Detect which cell encompasses the target text, then output its [X, Y] center coordinate. 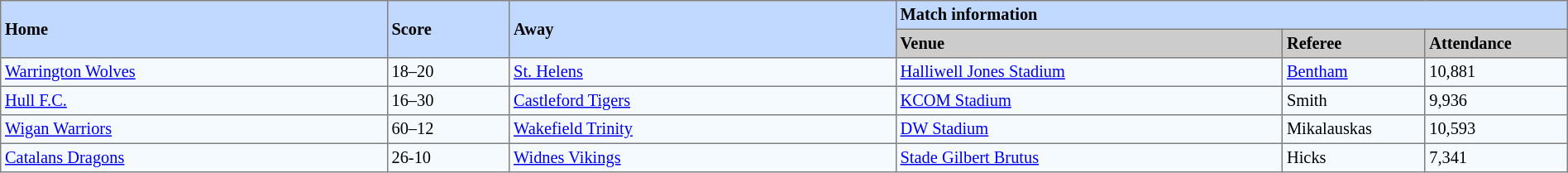
Referee [1354, 43]
Mikalauskas [1354, 129]
16–30 [448, 100]
Attendance [1496, 43]
10,593 [1496, 129]
KCOM Stadium [1088, 100]
Halliwell Jones Stadium [1088, 72]
Hull F.C. [194, 100]
26-10 [448, 157]
Match information [1231, 15]
9,936 [1496, 100]
Home [194, 30]
Bentham [1354, 72]
Venue [1088, 43]
Score [448, 30]
18–20 [448, 72]
Wigan Warriors [194, 129]
DW Stadium [1088, 129]
Widnes Vikings [703, 157]
Smith [1354, 100]
Warrington Wolves [194, 72]
Stade Gilbert Brutus [1088, 157]
Hicks [1354, 157]
Wakefield Trinity [703, 129]
60–12 [448, 129]
Catalans Dragons [194, 157]
St. Helens [703, 72]
Away [703, 30]
Castleford Tigers [703, 100]
10,881 [1496, 72]
7,341 [1496, 157]
